From the cell containing the given text, extract its center point as [X, Y] coordinate. 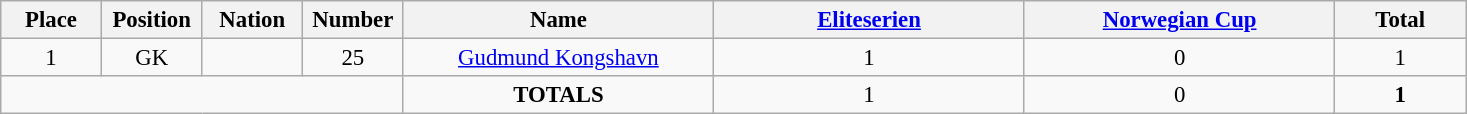
Total [1400, 20]
TOTALS [558, 95]
Nation [252, 20]
25 [354, 58]
Eliteserien [870, 20]
Number [354, 20]
GK [152, 58]
Place [52, 20]
Norwegian Cup [1180, 20]
Name [558, 20]
Position [152, 20]
Gudmund Kongshavn [558, 58]
